Output the (x, y) coordinate of the center of the cell containing the given text.  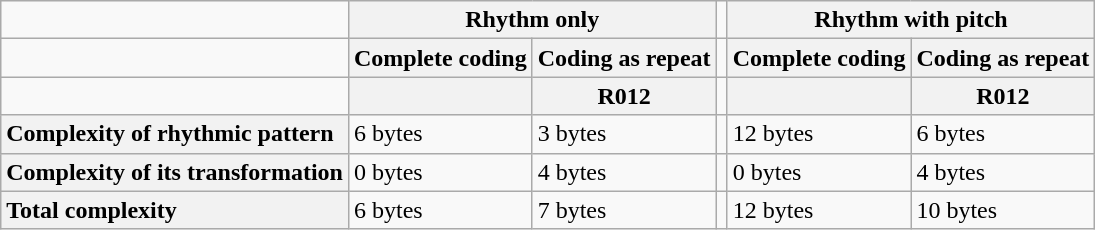
Complexity of rhythmic pattern (175, 134)
Rhythm with pitch (911, 20)
Complexity of its transformation (175, 172)
10 bytes (1003, 210)
7 bytes (624, 210)
Rhythm only (532, 20)
3 bytes (624, 134)
Total complexity (175, 210)
